Locate the cell with the specified text and output its (x, y) center coordinate. 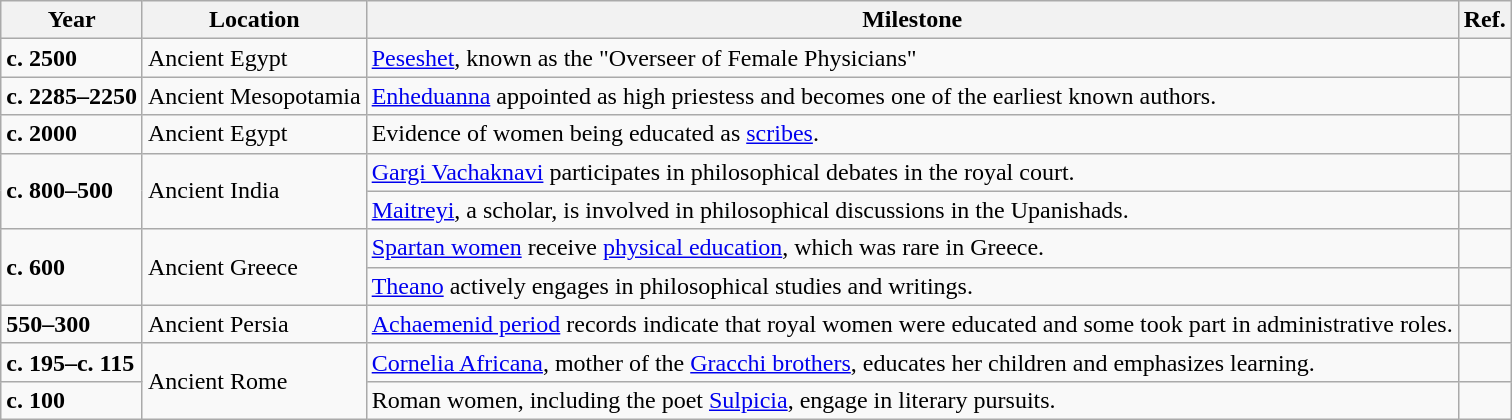
c. 195–c. 115 (72, 362)
Spartan women receive physical education, which was rare in Greece. (912, 248)
c. 800–500 (72, 191)
Ancient Mesopotamia (254, 96)
Achaemenid period records indicate that royal women were educated and some took part in administrative roles. (912, 324)
550–300 (72, 324)
Enheduanna appointed as high priestess and becomes one of the earliest known authors. (912, 96)
Ancient Persia (254, 324)
Theano actively engages in philosophical studies and writings. (912, 286)
Year (72, 20)
c. 2500 (72, 58)
c. 100 (72, 400)
c. 600 (72, 267)
Maitreyi, a scholar, is involved in philosophical discussions in the Upanishads. (912, 210)
Ancient India (254, 191)
Milestone (912, 20)
Evidence of women being educated as scribes. (912, 134)
Ancient Greece (254, 267)
Ancient Rome (254, 381)
Peseshet, known as the "Overseer of Female Physicians" (912, 58)
Gargi Vachaknavi participates in philosophical debates in the royal court. (912, 172)
Cornelia Africana, mother of the Gracchi brothers, educates her children and emphasizes learning. (912, 362)
c. 2285–2250 (72, 96)
Location (254, 20)
c. 2000 (72, 134)
Ref. (1484, 20)
Roman women, including the poet Sulpicia, engage in literary pursuits. (912, 400)
